Provide the (X, Y) coordinate of the cell's center where the given text is located.  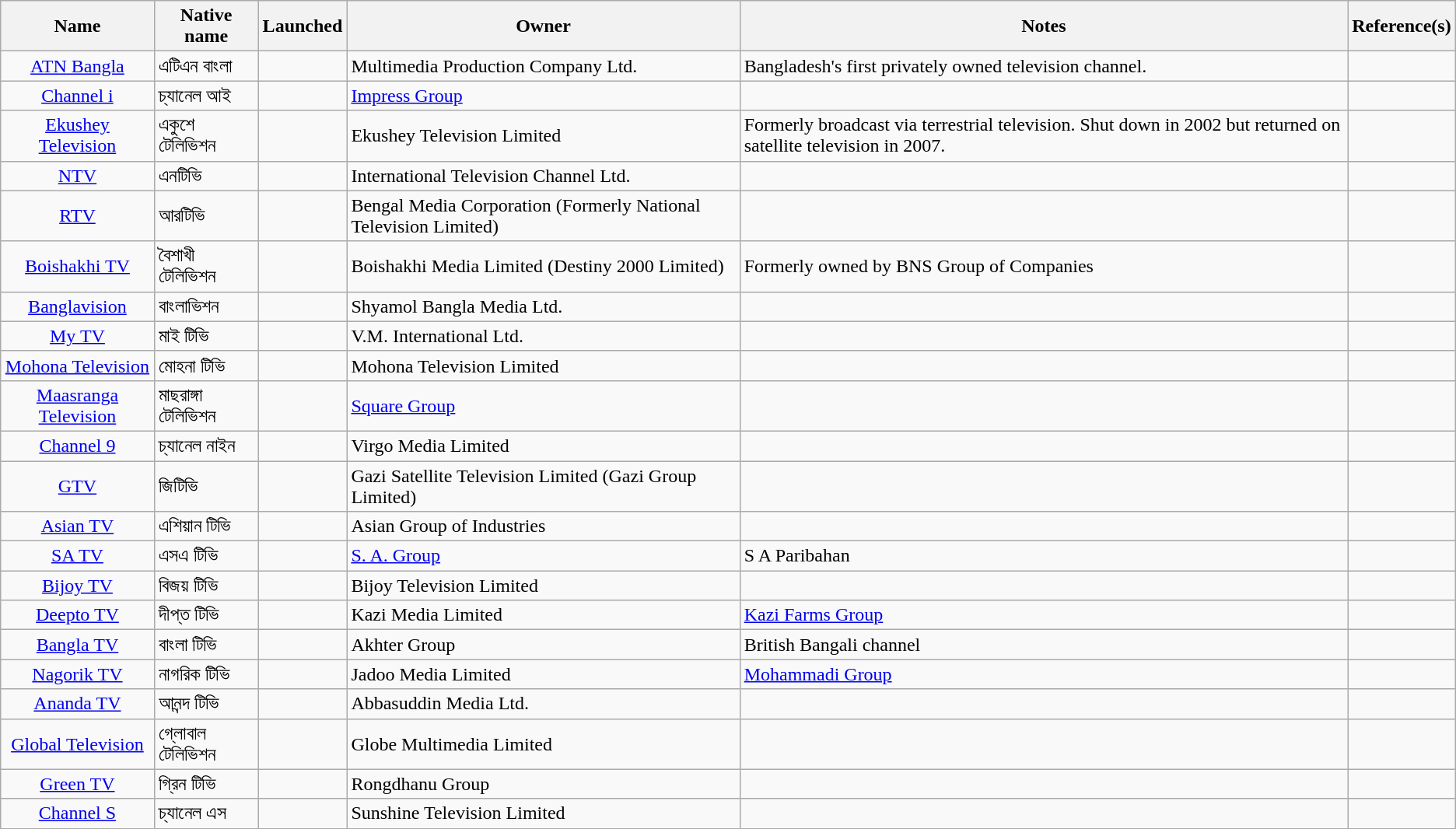
Boishakhi TV (78, 266)
Global Television (78, 743)
SA TV (78, 556)
মোহনা টিভি (206, 366)
চ্যানেল আই (206, 96)
Banglavision (78, 306)
Kazi Media Limited (543, 615)
Gazi Satellite Television Limited (Gazi Group Limited) (543, 485)
গ্লোবাল টেলিভিশন (206, 743)
Deepto TV (78, 615)
NTV (78, 176)
Square Group (543, 406)
আরটিভি (206, 216)
Formerly owned by BNS Group of Companies (1044, 266)
My TV (78, 336)
মাছরাঙ্গা টেলিভিশন (206, 406)
RTV (78, 216)
বাংলাভিশন (206, 306)
Impress Group (543, 96)
বাংলা টিভি (206, 645)
Native name (206, 26)
চ্যানেল নাইন (206, 446)
মাই টিভি (206, 336)
Notes (1044, 26)
Owner (543, 26)
British Bangali channel (1044, 645)
Bangladesh's first privately owned television channel. (1044, 66)
Mohona Television Limited (543, 366)
আনন্দ টিভি (206, 704)
দীপ্ত টিভি (206, 615)
গ্রিন টিভি (206, 784)
Ekushey Television Limited (543, 135)
Ananda TV (78, 704)
Channel S (78, 813)
এশিয়ান টিভি (206, 526)
Nagorik TV (78, 674)
Asian TV (78, 526)
V.M. International Ltd. (543, 336)
GTV (78, 485)
Mohona Television (78, 366)
নাগরিক টিভি (206, 674)
Reference(s) (1402, 26)
International Television Channel Ltd. (543, 176)
Bijoy Television Limited (543, 586)
এসএ টিভি (206, 556)
Sunshine Television Limited (543, 813)
Name (78, 26)
Abbasuddin Media Ltd. (543, 704)
Bangla TV (78, 645)
Maasranga Television (78, 406)
বিজয় টিভি (206, 586)
এনটিভি (206, 176)
ATN Bangla (78, 66)
Channel i (78, 96)
Globe Multimedia Limited (543, 743)
এটিএন বাংলা (206, 66)
Asian Group of Industries (543, 526)
Green TV (78, 784)
Multimedia Production Company Ltd. (543, 66)
Formerly broadcast via terrestrial television. Shut down in 2002 but returned on satellite television in 2007. (1044, 135)
Rongdhanu Group (543, 784)
Ekushey Television (78, 135)
Boishakhi Media Limited (Destiny 2000 Limited) (543, 266)
Virgo Media Limited (543, 446)
Akhter Group (543, 645)
Bengal Media Corporation (Formerly National Television Limited) (543, 216)
Bijoy TV (78, 586)
Shyamol Bangla Media Ltd. (543, 306)
Jadoo Media Limited (543, 674)
একুশে টেলিভিশন (206, 135)
Kazi Farms Group (1044, 615)
বৈশাখী টেলিভিশন (206, 266)
Mohammadi Group (1044, 674)
S A Paribahan (1044, 556)
চ্যানেল এস (206, 813)
জিটিভি (206, 485)
S. A. Group (543, 556)
Channel 9 (78, 446)
Launched (303, 26)
